From the cell containing the given text, extract its center point as [X, Y] coordinate. 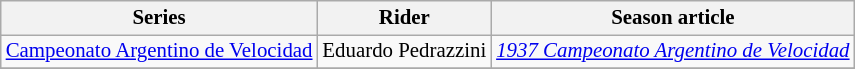
Eduardo Pedrazzini [404, 51]
Season article [672, 18]
Rider [404, 18]
1937 Campeonato Argentino de Velocidad [672, 51]
Series [160, 18]
Campeonato Argentino de Velocidad [160, 51]
